For the text-containing cell, return its midpoint in (X, Y) coordinate format. 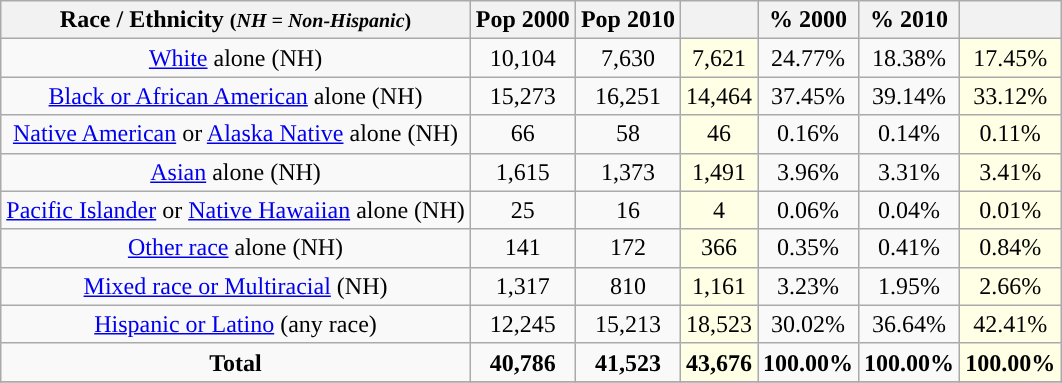
16 (628, 210)
39.14% (910, 96)
18.38% (910, 58)
0.01% (1010, 210)
40,786 (522, 362)
0.84% (1010, 248)
1,373 (628, 172)
0.35% (808, 248)
Black or African American alone (NH) (236, 96)
Mixed race or Multiracial (NH) (236, 286)
1,317 (522, 286)
3.31% (910, 172)
Total (236, 362)
1.95% (910, 286)
1,161 (718, 286)
58 (628, 134)
0.16% (808, 134)
43,676 (718, 362)
0.06% (808, 210)
Race / Ethnicity (NH = Non-Hispanic) (236, 20)
0.04% (910, 210)
30.02% (808, 324)
141 (522, 248)
33.12% (1010, 96)
Hispanic or Latino (any race) (236, 324)
2.66% (1010, 286)
15,213 (628, 324)
7,621 (718, 58)
15,273 (522, 96)
0.41% (910, 248)
172 (628, 248)
% 2000 (808, 20)
366 (718, 248)
66 (522, 134)
Pop 2010 (628, 20)
7,630 (628, 58)
Asian alone (NH) (236, 172)
42.41% (1010, 324)
18,523 (718, 324)
41,523 (628, 362)
25 (522, 210)
1,615 (522, 172)
0.11% (1010, 134)
Pop 2000 (522, 20)
37.45% (808, 96)
24.77% (808, 58)
3.41% (1010, 172)
Other race alone (NH) (236, 248)
3.23% (808, 286)
16,251 (628, 96)
46 (718, 134)
4 (718, 210)
Native American or Alaska Native alone (NH) (236, 134)
% 2010 (910, 20)
810 (628, 286)
14,464 (718, 96)
36.64% (910, 324)
10,104 (522, 58)
17.45% (1010, 58)
3.96% (808, 172)
Pacific Islander or Native Hawaiian alone (NH) (236, 210)
1,491 (718, 172)
White alone (NH) (236, 58)
0.14% (910, 134)
12,245 (522, 324)
